Identify which cell holds the provided text, then report its [x, y] central coordinate. 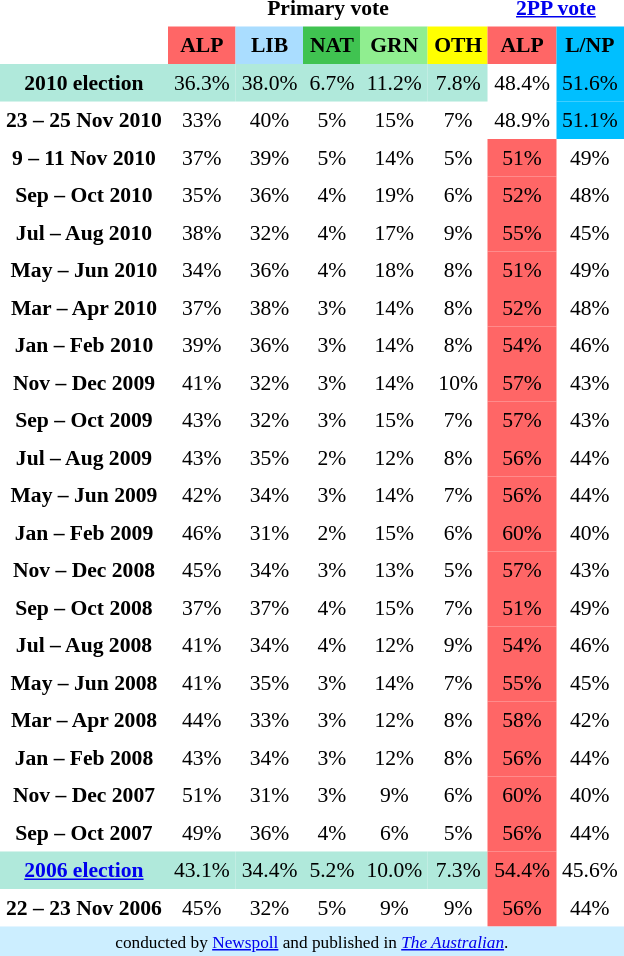
19% [394, 195]
45.6% [590, 870]
13% [394, 570]
10% [458, 383]
Jan – Feb 2010 [84, 345]
51.6% [590, 83]
48.4% [522, 83]
May – Jun 2009 [84, 495]
6.7% [332, 83]
34.4% [270, 870]
17% [394, 233]
L/NP [590, 45]
conducted by Newspoll and published in The Australian. [312, 941]
23 – 25 Nov 2010 [84, 120]
7.3% [458, 870]
Jul – Aug 2008 [84, 645]
9 – 11 Nov 2010 [84, 158]
5.2% [332, 870]
36.3% [202, 83]
LIB [270, 45]
Sep – Oct 2007 [84, 833]
Jan – Feb 2008 [84, 758]
2006 election [84, 870]
18% [394, 270]
Mar – Apr 2010 [84, 308]
Sep – Oct 2010 [84, 195]
58% [522, 720]
54.4% [522, 870]
May – Jun 2010 [84, 270]
Nov – Dec 2009 [84, 383]
7.8% [458, 83]
GRN [394, 45]
Jan – Feb 2009 [84, 533]
11.2% [394, 83]
38.0% [270, 83]
Sep – Oct 2008 [84, 608]
Sep – Oct 2009 [84, 420]
22 – 23 Nov 2006 [84, 908]
Mar – Apr 2008 [84, 720]
NAT [332, 45]
51.1% [590, 120]
Nov – Dec 2008 [84, 570]
10.0% [394, 870]
May – Jun 2008 [84, 683]
Jul – Aug 2009 [84, 458]
2010 election [84, 83]
OTH [458, 45]
43.1% [202, 870]
48.9% [522, 120]
Jul – Aug 2010 [84, 233]
Nov – Dec 2007 [84, 795]
